Return the (x, y) coordinate for the center point of the cell that contains the specified text.  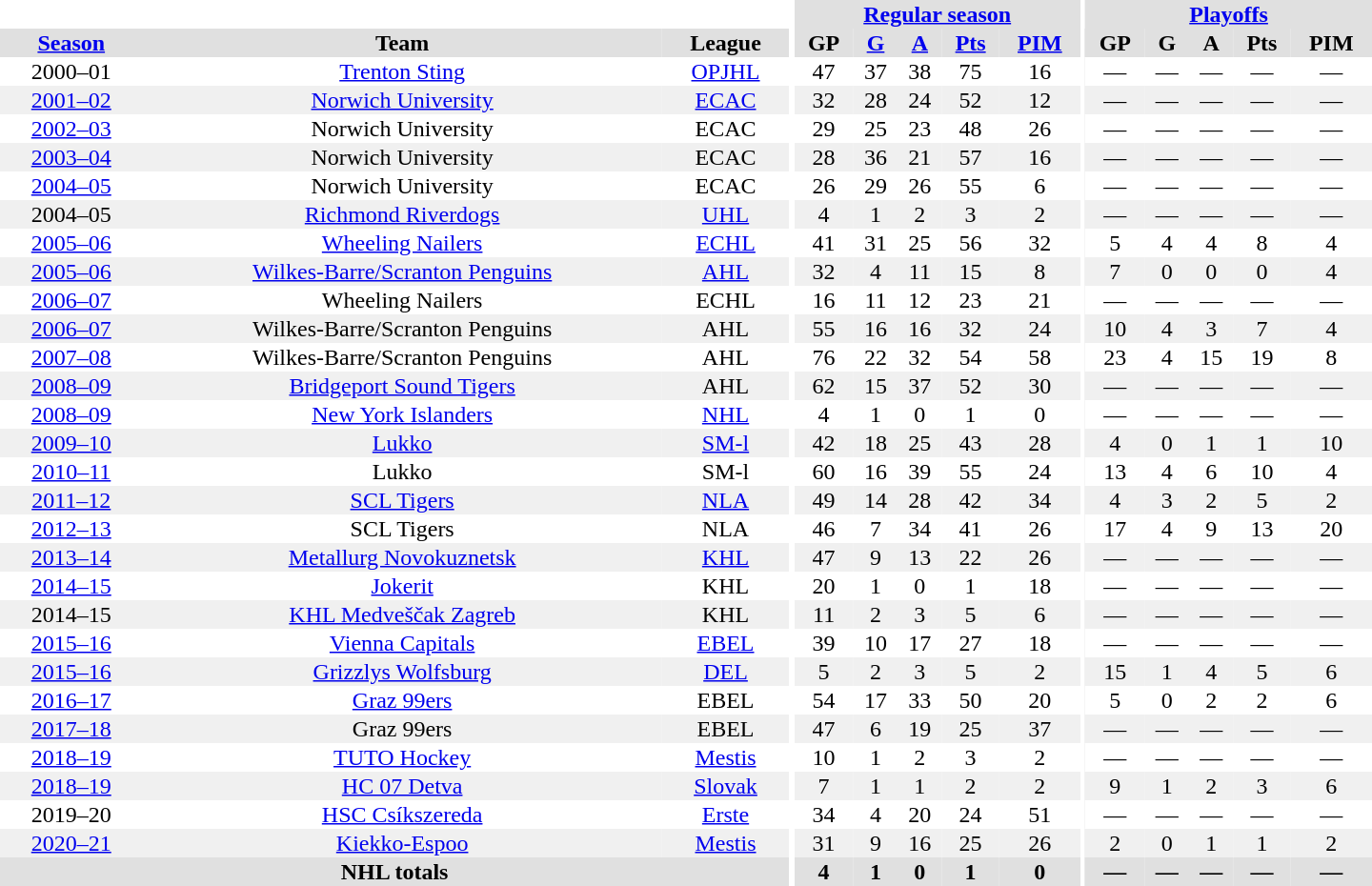
33 (919, 700)
Jokerit (402, 586)
TUTO Hockey (402, 757)
2020–21 (71, 843)
NHL (726, 414)
49 (823, 500)
Team (402, 43)
57 (971, 157)
43 (971, 443)
Trenton Sting (402, 71)
2002–03 (71, 129)
62 (823, 386)
50 (971, 700)
Vienna Capitals (402, 643)
2012–13 (71, 529)
2019–20 (71, 815)
2011–12 (71, 500)
Erste (726, 815)
Slovak (726, 786)
60 (823, 472)
38 (919, 71)
36 (876, 157)
27 (971, 643)
46 (823, 529)
Bridgeport Sound Tigers (402, 386)
Richmond Riverdogs (402, 214)
OPJHL (726, 71)
58 (1040, 357)
14 (876, 500)
2001–02 (71, 100)
30 (1040, 386)
UHL (726, 214)
HSC Csíkszereda (402, 815)
Regular season (938, 14)
2003–04 (71, 157)
New York Islanders (402, 414)
2009–10 (71, 443)
Kiekko-Espoo (402, 843)
2000–01 (71, 71)
KHL Medveščak Zagreb (402, 614)
76 (823, 357)
Metallurg Novokuznetsk (402, 557)
2010–11 (71, 472)
2013–14 (71, 557)
Grizzlys Wolfsburg (402, 672)
2017–18 (71, 729)
League (726, 43)
2016–17 (71, 700)
DEL (726, 672)
75 (971, 71)
51 (1040, 815)
48 (971, 129)
Playoffs (1229, 14)
NHL totals (394, 872)
Season (71, 43)
HC 07 Detva (402, 786)
2007–08 (71, 357)
56 (971, 243)
